Output the [x, y] coordinate of the center of the cell containing the given text.  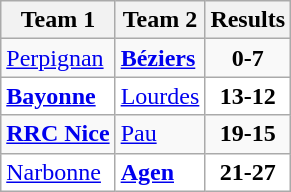
21-27 [248, 172]
0-7 [248, 58]
Lourdes [160, 96]
Béziers [160, 58]
Narbonne [58, 172]
13-12 [248, 96]
19-15 [248, 134]
Team 1 [58, 20]
Results [248, 20]
Bayonne [58, 96]
Agen [160, 172]
RRC Nice [58, 134]
Team 2 [160, 20]
Perpignan [58, 58]
Pau [160, 134]
